Provide the [X, Y] coordinate of the cell's center where the given text is located.  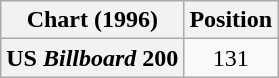
Chart (1996) [92, 20]
US Billboard 200 [92, 58]
131 [231, 58]
Position [231, 20]
